Extract the (x, y) coordinate from the center of the cell holding the provided text.  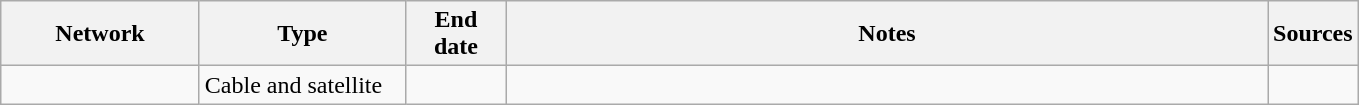
Notes (886, 34)
Cable and satellite (302, 85)
Network (100, 34)
End date (456, 34)
Sources (1314, 34)
Type (302, 34)
